Return (x, y) of the center of cell containing provided text 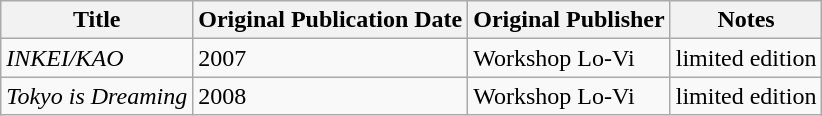
2007 (330, 58)
Notes (746, 20)
INKEI/KAO (97, 58)
Original Publisher (569, 20)
Title (97, 20)
Tokyo is Dreaming (97, 96)
2008 (330, 96)
Original Publication Date (330, 20)
